Extract the [x, y] coordinate from the center of the cell holding the provided text.  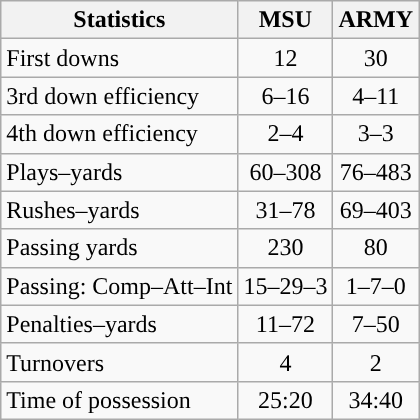
Statistics [120, 20]
11–72 [286, 324]
MSU [286, 20]
76–483 [376, 172]
60–308 [286, 172]
ARMY [376, 20]
15–29–3 [286, 286]
Plays–yards [120, 172]
3–3 [376, 134]
1–7–0 [376, 286]
First downs [120, 58]
Time of possession [120, 400]
30 [376, 58]
12 [286, 58]
2–4 [286, 134]
34:40 [376, 400]
6–16 [286, 96]
2 [376, 362]
4–11 [376, 96]
Penalties–yards [120, 324]
4 [286, 362]
230 [286, 248]
Passing yards [120, 248]
31–78 [286, 210]
Rushes–yards [120, 210]
25:20 [286, 400]
Turnovers [120, 362]
69–403 [376, 210]
4th down efficiency [120, 134]
7–50 [376, 324]
80 [376, 248]
3rd down efficiency [120, 96]
Passing: Comp–Att–Int [120, 286]
